Locate the cell with the specified text and output its [x, y] center coordinate. 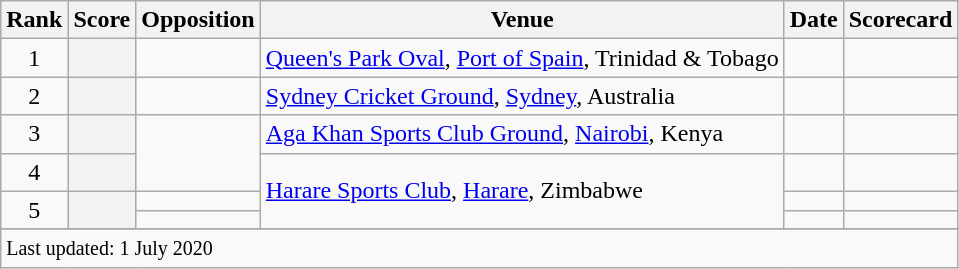
Venue [522, 20]
Harare Sports Club, Harare, Zimbabwe [522, 191]
1 [34, 58]
Date [814, 20]
5 [34, 210]
4 [34, 172]
Scorecard [900, 20]
Opposition [198, 20]
2 [34, 96]
Last updated: 1 July 2020 [480, 248]
Queen's Park Oval, Port of Spain, Trinidad & Tobago [522, 58]
Score [102, 20]
3 [34, 134]
Aga Khan Sports Club Ground, Nairobi, Kenya [522, 134]
Sydney Cricket Ground, Sydney, Australia [522, 96]
Rank [34, 20]
